Locate the cell with the specified text and output its [x, y] center coordinate. 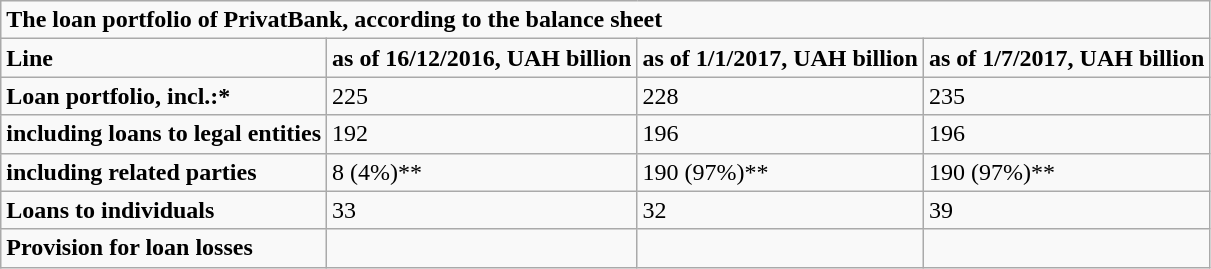
Provision for loan losses [164, 248]
32 [780, 210]
Loan portfolio, incl.:* [164, 96]
228 [780, 96]
including related parties [164, 172]
225 [482, 96]
including loans to legal entities [164, 134]
Loans to individuals [164, 210]
235 [1066, 96]
as of 16/12/2016, UAH billion [482, 58]
8 (4%)** [482, 172]
as of 1/7/2017, UAH billion [1066, 58]
The loan portfolio of PrivatBank, according to the balance sheet [606, 20]
39 [1066, 210]
Line [164, 58]
33 [482, 210]
as of 1/1/2017, UAH billion [780, 58]
192 [482, 134]
